Detect which cell encompasses the target text, then output its (x, y) center coordinate. 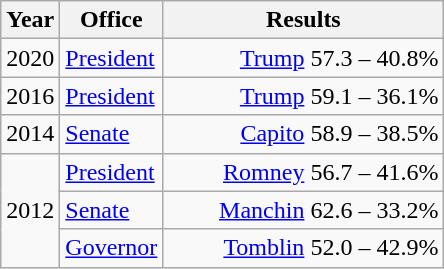
Tomblin 52.0 – 42.9% (304, 248)
Romney 56.7 – 41.6% (304, 172)
Trump 59.1 – 36.1% (304, 96)
2020 (30, 58)
Governor (112, 248)
2012 (30, 210)
Capito 58.9 – 38.5% (304, 134)
Results (304, 20)
Year (30, 20)
2016 (30, 96)
Manchin 62.6 – 33.2% (304, 210)
Office (112, 20)
2014 (30, 134)
Trump 57.3 – 40.8% (304, 58)
